Provide the [x, y] coordinate of the cell's center where the given text is located.  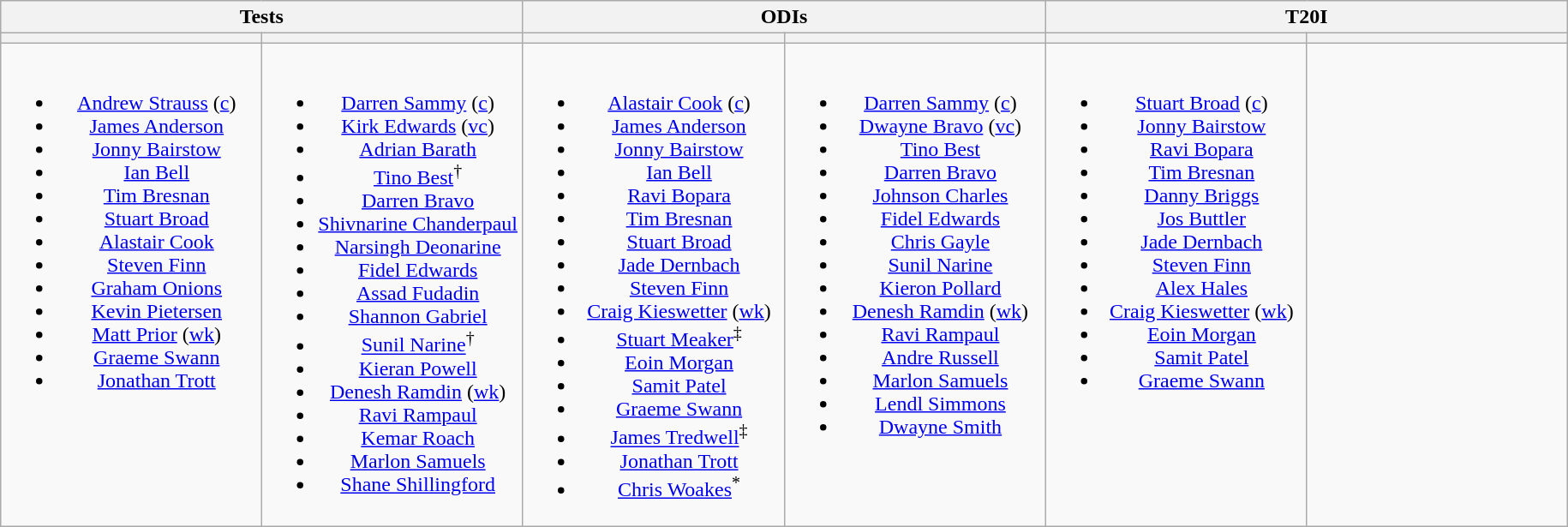
T20I [1307, 17]
Tests [261, 17]
ODIs [784, 17]
